Scan for the cell matching the given text and deliver its [x, y] coordinate at center. 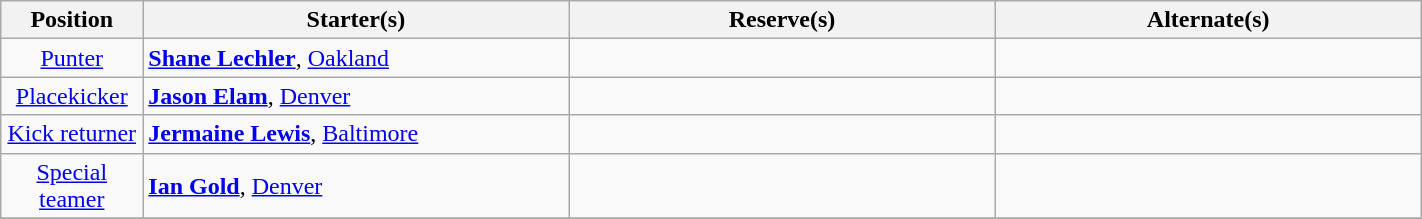
Jason Elam, Denver [356, 96]
Shane Lechler, Oakland [356, 58]
Placekicker [72, 96]
Reserve(s) [782, 20]
Ian Gold, Denver [356, 186]
Kick returner [72, 134]
Special teamer [72, 186]
Punter [72, 58]
Position [72, 20]
Starter(s) [356, 20]
Alternate(s) [1208, 20]
Jermaine Lewis, Baltimore [356, 134]
